Detect which cell encompasses the target text, then output its (x, y) center coordinate. 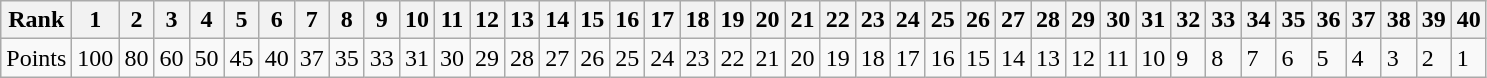
Rank (36, 20)
32 (1188, 20)
50 (206, 58)
38 (1398, 20)
100 (96, 58)
Points (36, 58)
45 (242, 58)
36 (1328, 20)
39 (1434, 20)
80 (136, 58)
60 (172, 58)
34 (1258, 20)
